For the text-containing cell, return its midpoint in (X, Y) coordinate format. 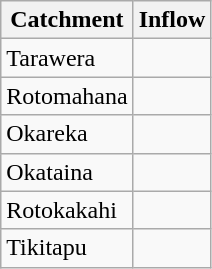
Catchment (67, 20)
Tarawera (67, 58)
Rotokakahi (67, 210)
Tikitapu (67, 248)
Rotomahana (67, 96)
Okareka (67, 134)
Inflow (172, 20)
Okataina (67, 172)
